Detect which cell encompasses the target text, then output its (X, Y) center coordinate. 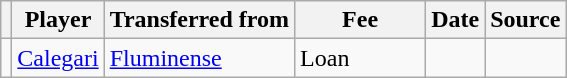
Source (526, 20)
Player (58, 20)
Transferred from (199, 20)
Fluminense (199, 58)
Date (456, 20)
Calegari (58, 58)
Fee (360, 20)
Loan (360, 58)
